Return the [X, Y] coordinate for the center point of the cell that contains the specified text.  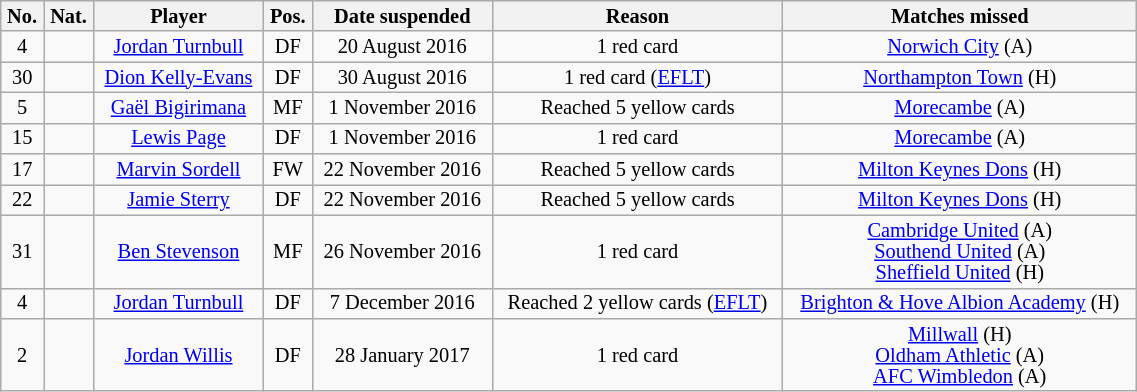
22 [22, 200]
28 January 2017 [402, 354]
Lewis Page [179, 138]
Cambridge United (A)Southend United (A)Sheffield United (H) [960, 252]
7 December 2016 [402, 304]
Gaël Bigirimana [179, 108]
20 August 2016 [402, 46]
Marvin Sordell [179, 170]
Nat. [69, 16]
Date suspended [402, 16]
Jamie Sterry [179, 200]
FW [288, 170]
Jordan Willis [179, 354]
Player [179, 16]
Ben Stevenson [179, 252]
30 August 2016 [402, 78]
15 [22, 138]
2 [22, 354]
Dion Kelly-Evans [179, 78]
1 red card (EFLT) [637, 78]
17 [22, 170]
5 [22, 108]
26 November 2016 [402, 252]
31 [22, 252]
Norwich City (A) [960, 46]
Matches missed [960, 16]
No. [22, 16]
30 [22, 78]
Reason [637, 16]
Reached 2 yellow cards (EFLT) [637, 304]
Millwall (H)Oldham Athletic (A)AFC Wimbledon (A) [960, 354]
Pos. [288, 16]
Northampton Town (H) [960, 78]
Brighton & Hove Albion Academy (H) [960, 304]
